Output the (X, Y) coordinate of the center of the cell containing the given text.  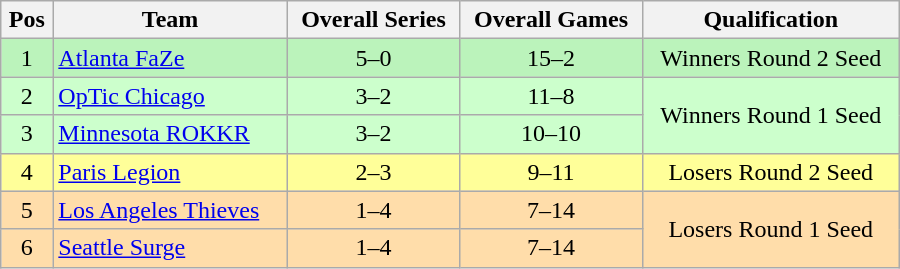
Team (170, 20)
10–10 (552, 134)
15–2 (552, 58)
2 (27, 96)
Atlanta FaZe (170, 58)
5–0 (373, 58)
Overall Series (373, 20)
Seattle Surge (170, 248)
Qualification (770, 20)
3 (27, 134)
Losers Round 1 Seed (770, 229)
Los Angeles Thieves (170, 210)
2–3 (373, 172)
6 (27, 248)
5 (27, 210)
Paris Legion (170, 172)
Winners Round 1 Seed (770, 115)
Overall Games (552, 20)
OpTic Chicago (170, 96)
Minnesota ROKKR (170, 134)
11–8 (552, 96)
4 (27, 172)
1 (27, 58)
Winners Round 2 Seed (770, 58)
Losers Round 2 Seed (770, 172)
9–11 (552, 172)
Pos (27, 20)
